For the text-containing cell, return its midpoint in (X, Y) coordinate format. 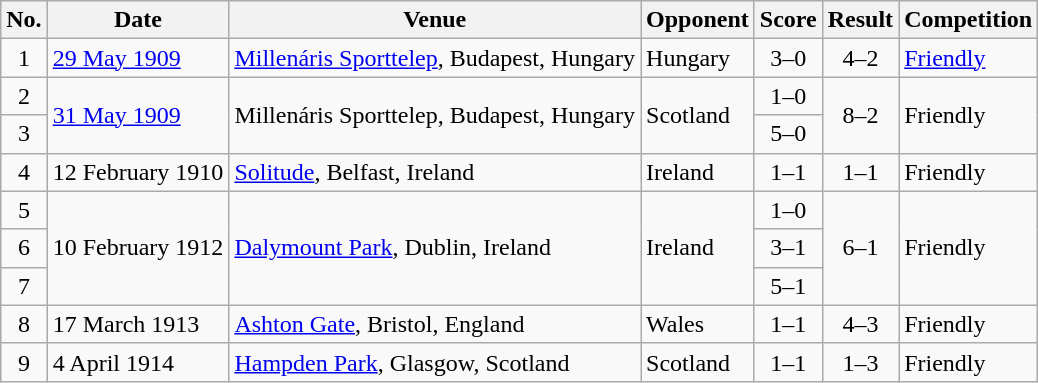
Hungary (698, 58)
Venue (435, 20)
Solitude, Belfast, Ireland (435, 172)
10 February 1912 (138, 248)
4–3 (860, 324)
3 (24, 134)
5 (24, 210)
5–0 (788, 134)
Date (138, 20)
7 (24, 286)
Opponent (698, 20)
Score (788, 20)
29 May 1909 (138, 58)
Competition (968, 20)
Result (860, 20)
Dalymount Park, Dublin, Ireland (435, 248)
9 (24, 362)
6 (24, 248)
Hampden Park, Glasgow, Scotland (435, 362)
6–1 (860, 248)
12 February 1910 (138, 172)
4–2 (860, 58)
4 April 1914 (138, 362)
Ashton Gate, Bristol, England (435, 324)
1–3 (860, 362)
Wales (698, 324)
5–1 (788, 286)
4 (24, 172)
3–0 (788, 58)
31 May 1909 (138, 115)
1 (24, 58)
17 March 1913 (138, 324)
8 (24, 324)
No. (24, 20)
8–2 (860, 115)
3–1 (788, 248)
2 (24, 96)
